Find where the given text appears and provide that cell's center as (x, y) coordinate. 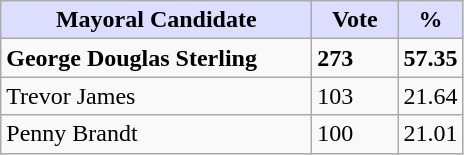
273 (355, 58)
% (430, 20)
Penny Brandt (156, 134)
21.01 (430, 134)
George Douglas Sterling (156, 58)
57.35 (430, 58)
103 (355, 96)
21.64 (430, 96)
Mayoral Candidate (156, 20)
100 (355, 134)
Trevor James (156, 96)
Vote (355, 20)
